Output the (X, Y) coordinate of the center of the cell containing the given text.  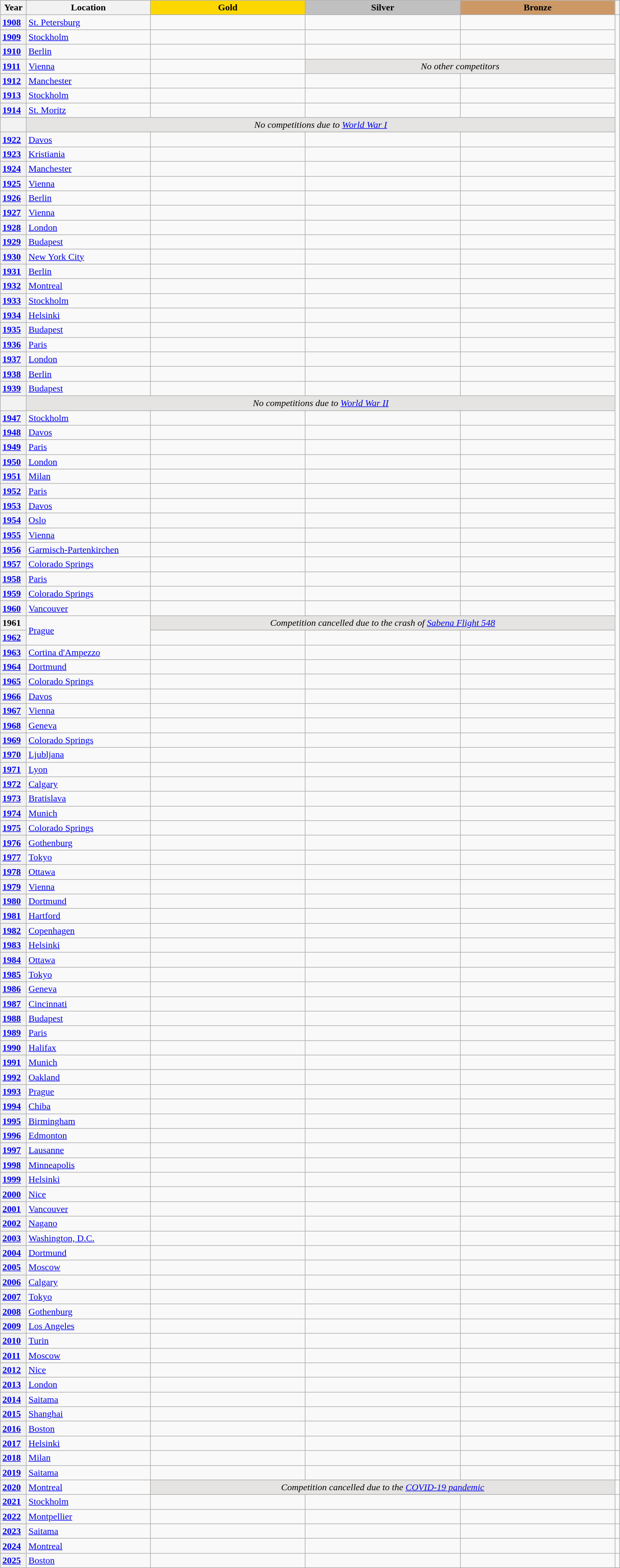
1971 (13, 769)
2006 (13, 1282)
1922 (13, 139)
Halifax (89, 1048)
Los Angeles (89, 1326)
Nagano (89, 1224)
1987 (13, 1004)
1994 (13, 1106)
1991 (13, 1062)
Gold (228, 8)
2012 (13, 1370)
2018 (13, 1458)
1970 (13, 755)
1997 (13, 1150)
2013 (13, 1385)
1992 (13, 1077)
Bratislava (89, 799)
1964 (13, 667)
1929 (13, 242)
1954 (13, 520)
2015 (13, 1414)
1967 (13, 711)
2000 (13, 1194)
1948 (13, 433)
St. Moritz (89, 110)
1986 (13, 989)
2023 (13, 1531)
2025 (13, 1560)
Cincinnati (89, 1004)
1924 (13, 169)
1960 (13, 608)
1983 (13, 945)
1993 (13, 1092)
2017 (13, 1443)
Silver (383, 8)
Lyon (89, 769)
2001 (13, 1209)
1974 (13, 813)
Lausanne (89, 1150)
1959 (13, 593)
Montpellier (89, 1516)
1958 (13, 579)
Birmingham (89, 1121)
1999 (13, 1180)
1996 (13, 1136)
1951 (13, 476)
1969 (13, 740)
New York City (89, 257)
1968 (13, 725)
1947 (13, 418)
2005 (13, 1267)
1976 (13, 843)
1966 (13, 696)
2016 (13, 1429)
1981 (13, 916)
1928 (13, 227)
1938 (13, 374)
1931 (13, 271)
1984 (13, 960)
1936 (13, 344)
1962 (13, 637)
1912 (13, 81)
1910 (13, 52)
1909 (13, 37)
Shanghai (89, 1414)
1933 (13, 301)
1957 (13, 564)
1990 (13, 1048)
Cortina d'Ampezzo (89, 652)
2019 (13, 1473)
1935 (13, 330)
1973 (13, 799)
1939 (13, 388)
2011 (13, 1355)
2003 (13, 1238)
Minneapolis (89, 1165)
1934 (13, 315)
Copenhagen (89, 931)
1930 (13, 257)
St. Petersburg (89, 22)
Bronze (538, 8)
Edmonton (89, 1136)
Competition cancelled due to the crash of Sabena Flight 548 (383, 623)
2004 (13, 1253)
Hartford (89, 916)
Ljubljana (89, 755)
1989 (13, 1033)
1965 (13, 682)
1963 (13, 652)
1950 (13, 462)
1975 (13, 828)
Garmisch-Partenkirchen (89, 550)
1908 (13, 22)
2010 (13, 1341)
1995 (13, 1121)
2009 (13, 1326)
1952 (13, 491)
1980 (13, 901)
Competition cancelled due to the COVID-19 pandemic (383, 1487)
1911 (13, 66)
1926 (13, 198)
1925 (13, 184)
1982 (13, 931)
Chiba (89, 1106)
1923 (13, 154)
1953 (13, 506)
1977 (13, 857)
No competitions due to World War I (321, 125)
1914 (13, 110)
2021 (13, 1502)
Kristiania (89, 154)
Turin (89, 1341)
2014 (13, 1399)
2002 (13, 1224)
1961 (13, 623)
No other competitors (460, 66)
1927 (13, 213)
No competitions due to World War II (321, 403)
Oslo (89, 520)
1956 (13, 550)
2024 (13, 1546)
1955 (13, 535)
1985 (13, 975)
Year (13, 8)
1949 (13, 447)
2008 (13, 1311)
1937 (13, 359)
Washington, D.C. (89, 1238)
1932 (13, 286)
1998 (13, 1165)
1988 (13, 1018)
1913 (13, 95)
2007 (13, 1297)
2022 (13, 1516)
1972 (13, 784)
Oakland (89, 1077)
2020 (13, 1487)
1979 (13, 886)
1978 (13, 872)
Location (89, 8)
